Identify which cell holds the provided text, then report its (X, Y) central coordinate. 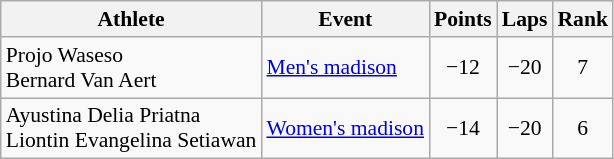
−12 (463, 68)
7 (582, 68)
Laps (525, 19)
Athlete (132, 19)
Ayustina Delia PriatnaLiontin Evangelina Setiawan (132, 128)
Projo WasesoBernard Van Aert (132, 68)
Rank (582, 19)
Points (463, 19)
6 (582, 128)
−14 (463, 128)
Men's madison (345, 68)
Event (345, 19)
Women's madison (345, 128)
